From the cell containing the given text, extract its center point as [x, y] coordinate. 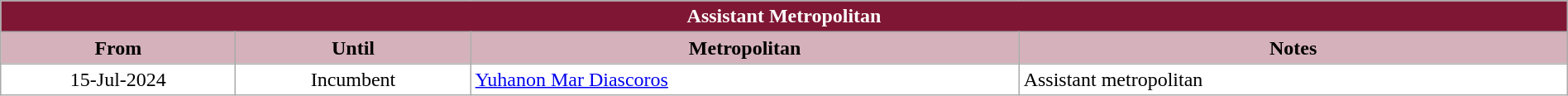
Until [353, 48]
Incumbent [353, 79]
Metropolitan [744, 48]
Yuhanon Mar Diascoros [744, 79]
From [118, 48]
Assistant metropolitan [1293, 79]
Assistant Metropolitan [784, 17]
Notes [1293, 48]
15-Jul-2024 [118, 79]
